Detect which cell encompasses the target text, then output its [x, y] center coordinate. 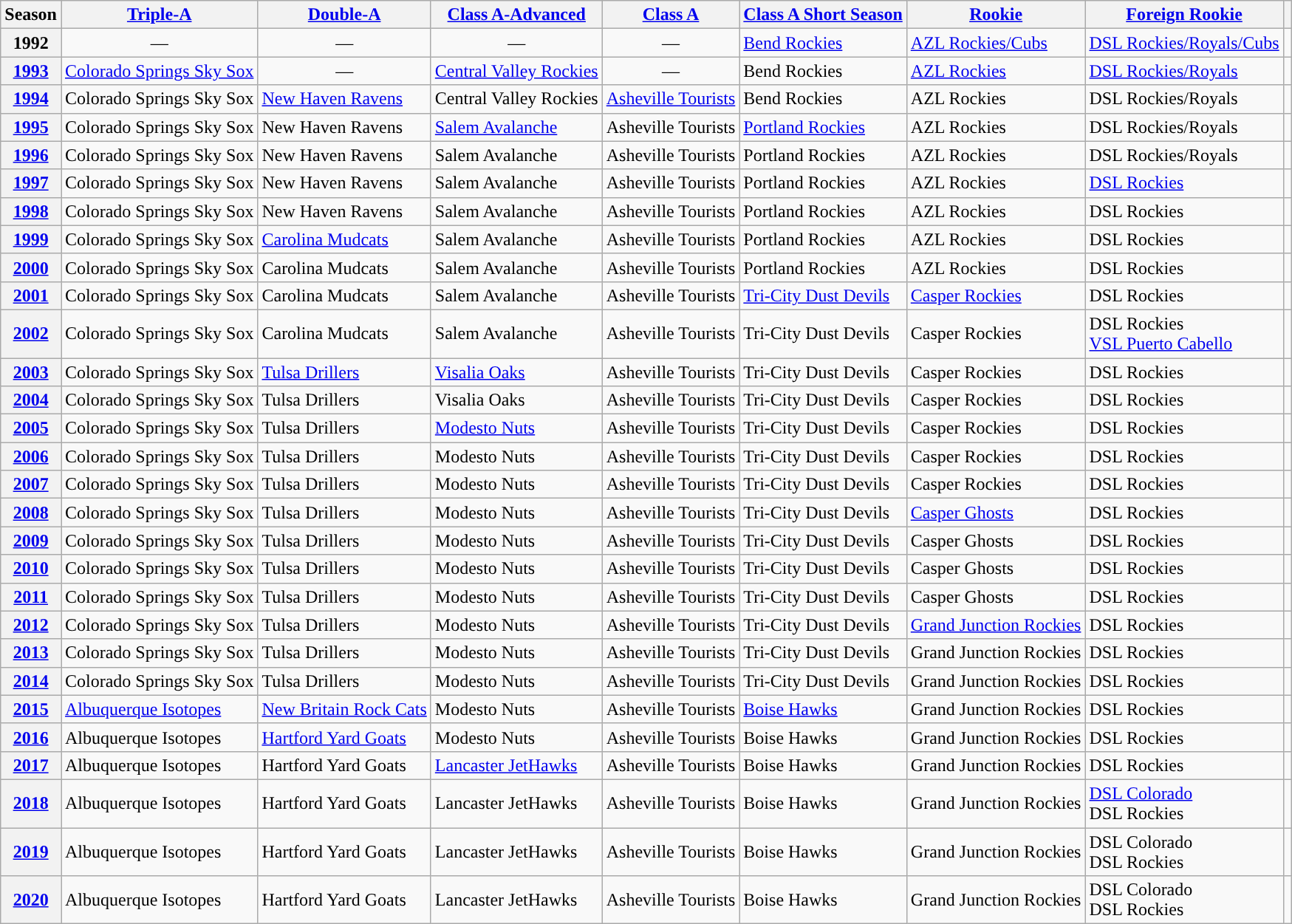
2009 [31, 541]
1992 [31, 43]
DSL Rockies/Royals/Cubs [1184, 43]
1994 [31, 99]
2001 [31, 295]
1998 [31, 211]
Double-A [344, 15]
2002 [31, 334]
Class A Short Season [823, 15]
2016 [31, 737]
1995 [31, 127]
Class A-Advanced [516, 15]
2011 [31, 597]
AZL Rockies/Cubs [996, 43]
2012 [31, 625]
2005 [31, 428]
1993 [31, 71]
DSL RockiesVSL Puerto Cabello [1184, 334]
1996 [31, 155]
Triple-A [159, 15]
2013 [31, 653]
2003 [31, 372]
New Britain Rock Cats [344, 709]
Season [31, 15]
2015 [31, 709]
Foreign Rookie [1184, 15]
2014 [31, 681]
Class A [671, 15]
2007 [31, 485]
2020 [31, 900]
2000 [31, 267]
2008 [31, 513]
2018 [31, 804]
Rookie [996, 15]
2017 [31, 765]
2010 [31, 569]
2006 [31, 456]
1999 [31, 239]
2004 [31, 400]
2019 [31, 851]
1997 [31, 183]
